Capture the cell that displays the provided text and extract its [X, Y] central coordinate. 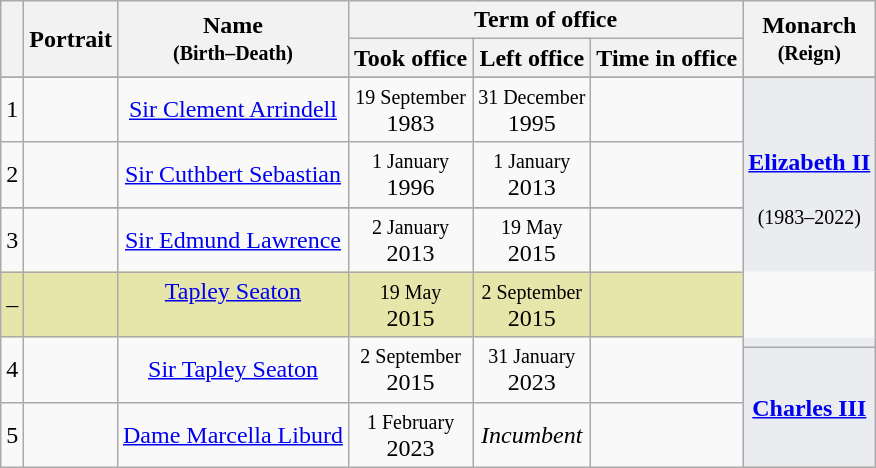
Sir Cuthbert Sebastian [232, 174]
Time in office [667, 58]
Sir Tapley Seaton [232, 370]
Took office [410, 58]
1 January1996 [410, 174]
Charles III [810, 407]
1 [12, 110]
Elizabeth II(1983–2022) [810, 174]
– [12, 304]
2 January2013 [410, 240]
19 September1983 [410, 110]
Sir Clement Arrindell [232, 110]
3 [12, 240]
Name(Birth–Death) [232, 39]
Sir Edmund Lawrence [232, 240]
Monarch(Reign) [810, 39]
Dame Marcella Liburd [232, 434]
Incumbent [532, 434]
Term of office [545, 20]
Tapley Seaton [232, 304]
31 December1995 [532, 110]
1 February2023 [410, 434]
4 [12, 370]
Left office [532, 58]
Portrait [71, 39]
31 January2023 [532, 370]
5 [12, 434]
2 [12, 174]
1 January2013 [532, 174]
